Extract the [X, Y] coordinate from the center of the cell holding the provided text.  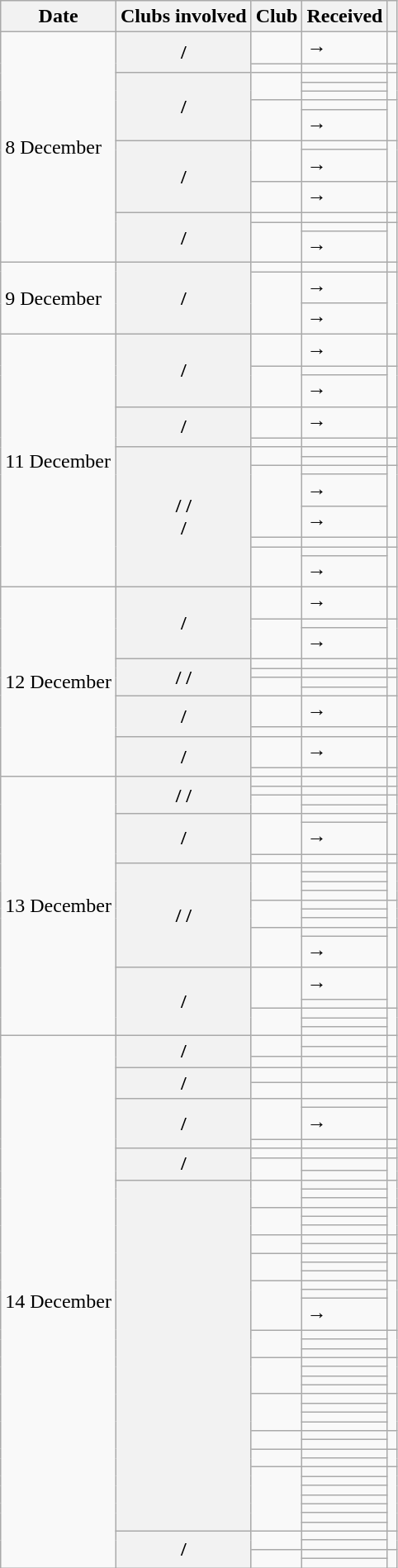
Club [277, 17]
8 December [59, 147]
11 December [59, 461]
12 December [59, 682]
14 December [59, 1302]
9 December [59, 299]
Clubs involved [183, 17]
Received [345, 17]
13 December [59, 905]
/ / / [183, 517]
Date [59, 17]
